Return the [x, y] coordinate for the center point of the cell that contains the specified text.  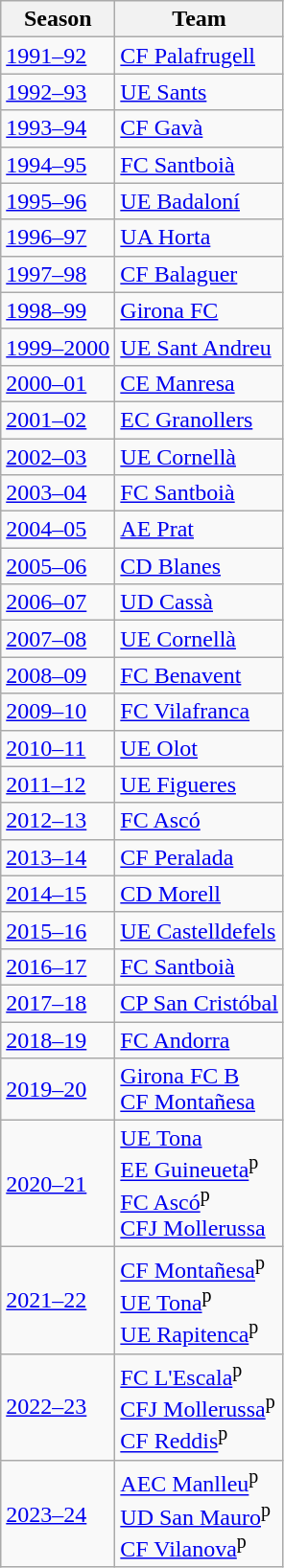
UE Sant Andreu [200, 347]
CF Montañesap UE Tonap UE Rapitencap [200, 1301]
2018–19 [58, 1039]
2010–11 [58, 748]
1995–96 [58, 201]
2009–10 [58, 712]
Season [58, 19]
2013–14 [58, 857]
UE Olot [200, 748]
1992–93 [58, 92]
CD Morell [200, 894]
2022–23 [58, 1407]
CF Palafrugell [200, 56]
2012–13 [58, 821]
FC L'Escalap CFJ Mollerussap CF Reddisp [200, 1407]
2000–01 [58, 383]
CE Manresa [200, 383]
CD Blanes [200, 566]
2021–22 [58, 1301]
1994–95 [58, 165]
UE Sants [200, 92]
1997–98 [58, 274]
2016–17 [58, 966]
2017–18 [58, 1003]
CF Gavà [200, 128]
1991–92 [58, 56]
2007–08 [58, 639]
2020–21 [58, 1184]
UE Tona EE Guineuetap FC Ascóp CFJ Mollerussa [200, 1184]
CF Balaguer [200, 274]
UE Figueres [200, 784]
Team [200, 19]
AEC Manlleup UD San Maurop CF Vilanovap [200, 1514]
FC Andorra [200, 1039]
1998–99 [58, 310]
2004–05 [58, 530]
CP San Cristóbal [200, 1003]
2014–15 [58, 894]
2019–20 [58, 1090]
UE Castelldefels [200, 930]
FC Vilafranca [200, 712]
UE Badaloní [200, 201]
1999–2000 [58, 347]
EC Granollers [200, 420]
UA Horta [200, 238]
2006–07 [58, 602]
FC Benavent [200, 675]
2003–04 [58, 493]
2001–02 [58, 420]
Girona FC [200, 310]
2005–06 [58, 566]
1996–97 [58, 238]
Girona FC B CF Montañesa [200, 1090]
FC Ascó [200, 821]
2008–09 [58, 675]
UD Cassà [200, 602]
2023–24 [58, 1514]
CF Peralada [200, 857]
2011–12 [58, 784]
AE Prat [200, 530]
1993–94 [58, 128]
2015–16 [58, 930]
2002–03 [58, 457]
